Capture the cell that displays the provided text and extract its [X, Y] central coordinate. 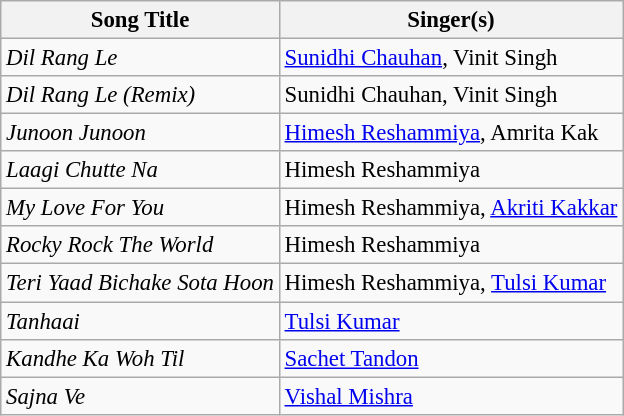
Junoon Junoon [140, 133]
Song Title [140, 20]
Dil Rang Le (Remix) [140, 95]
Teri Yaad Bichake Sota Hoon [140, 283]
Sajna Ve [140, 396]
Himesh Reshammiya, Tulsi Kumar [450, 283]
Tanhaai [140, 321]
Tulsi Kumar [450, 321]
Himesh Reshammiya, Amrita Kak [450, 133]
Sachet Tandon [450, 358]
Himesh Reshammiya, Akriti Kakkar [450, 208]
Vishal Mishra [450, 396]
My Love For You [140, 208]
Dil Rang Le [140, 58]
Kandhe Ka Woh Til [140, 358]
Laagi Chutte Na [140, 170]
Singer(s) [450, 20]
Rocky Rock The World [140, 245]
